Find where the given text appears and provide that cell's center as [X, Y] coordinate. 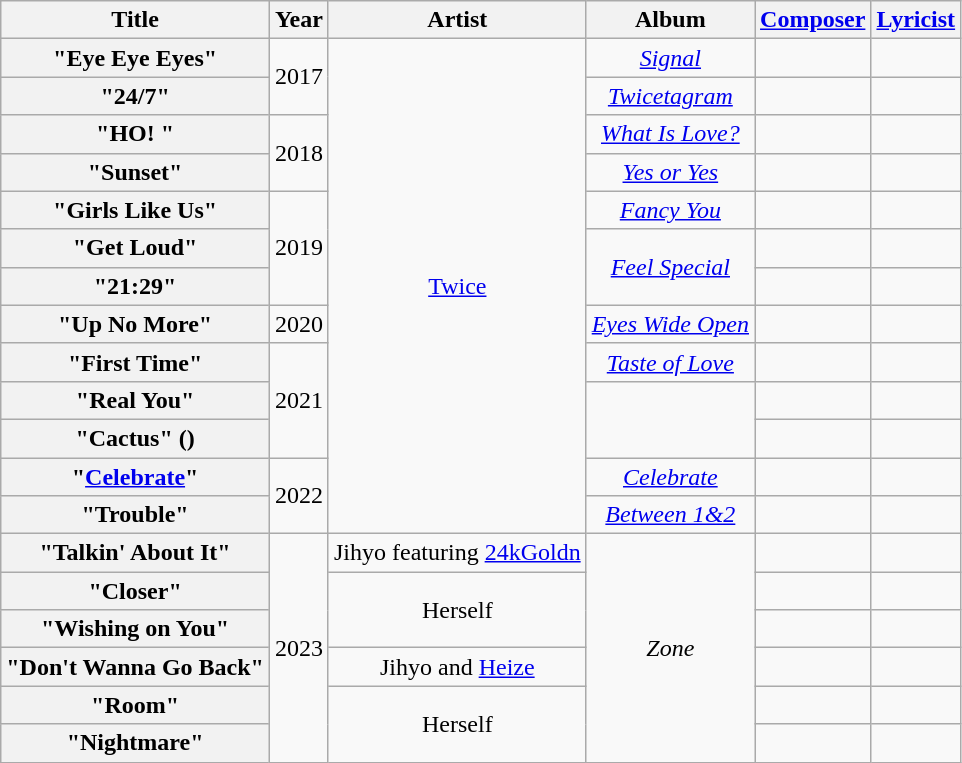
Yes or Yes [670, 172]
"Celebrate" [136, 477]
"Wishing on You" [136, 629]
2022 [298, 496]
Fancy You [670, 210]
"HO! " [136, 134]
Between 1&2 [670, 515]
"Sunset" [136, 172]
"Eye Eye Eyes" [136, 58]
Album [670, 20]
Jihyo featuring 24kGoldn [457, 553]
2023 [298, 648]
Twice [457, 286]
"21:29" [136, 286]
"Trouble" [136, 515]
Twicetagram [670, 96]
"Get Loud" [136, 248]
Artist [457, 20]
"Real You" [136, 400]
"Girls Like Us" [136, 210]
Eyes Wide Open [670, 324]
"Closer" [136, 591]
Celebrate [670, 477]
Title [136, 20]
"Don't Wanna Go Back" [136, 667]
Composer [813, 20]
2019 [298, 248]
"Room" [136, 705]
Signal [670, 58]
What Is Love? [670, 134]
"24/7" [136, 96]
Lyricist [916, 20]
2018 [298, 153]
Taste of Love [670, 362]
2021 [298, 400]
Feel Special [670, 267]
"Cactus" () [136, 438]
"Up No More" [136, 324]
2017 [298, 77]
"First Time" [136, 362]
Zone [670, 648]
2020 [298, 324]
"Talkin' About It" [136, 553]
Jihyo and Heize [457, 667]
Year [298, 20]
"Nightmare" [136, 743]
